Capture the cell that displays the provided text and extract its (X, Y) central coordinate. 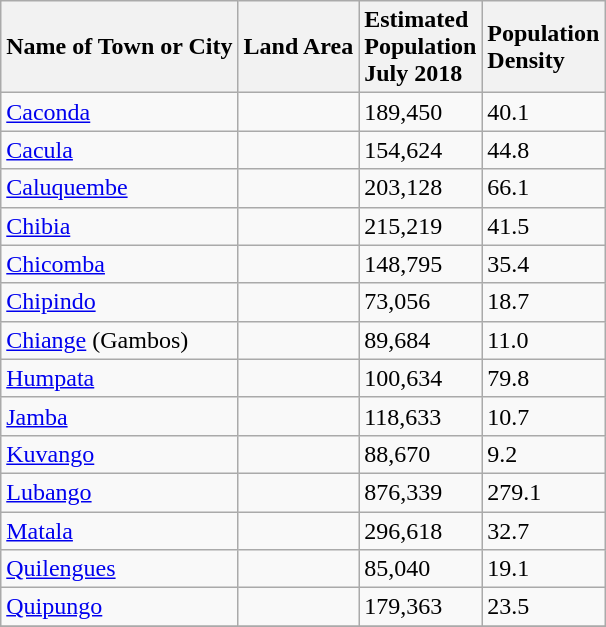
9.2 (544, 454)
Name of Town or City (120, 47)
23.5 (544, 607)
PopulationDensity (544, 47)
215,219 (420, 226)
41.5 (544, 226)
Matala (120, 531)
EstimatedPopulationJuly 2018 (420, 47)
18.7 (544, 302)
Caluquembe (120, 188)
40.1 (544, 112)
11.0 (544, 340)
154,624 (420, 150)
Land Area (298, 47)
118,633 (420, 416)
88,670 (420, 454)
66.1 (544, 188)
44.8 (544, 150)
100,634 (420, 378)
Jamba (120, 416)
85,040 (420, 569)
Lubango (120, 492)
Quipungo (120, 607)
73,056 (420, 302)
189,450 (420, 112)
203,128 (420, 188)
79.8 (544, 378)
Chipindo (120, 302)
Humpata (120, 378)
296,618 (420, 531)
35.4 (544, 264)
Chicomba (120, 264)
Kuvango (120, 454)
10.7 (544, 416)
876,339 (420, 492)
179,363 (420, 607)
Caconda (120, 112)
148,795 (420, 264)
279.1 (544, 492)
19.1 (544, 569)
Quilengues (120, 569)
32.7 (544, 531)
89,684 (420, 340)
Cacula (120, 150)
Chibia (120, 226)
Chiange (Gambos) (120, 340)
